Find where the given text appears and provide that cell's center as [x, y] coordinate. 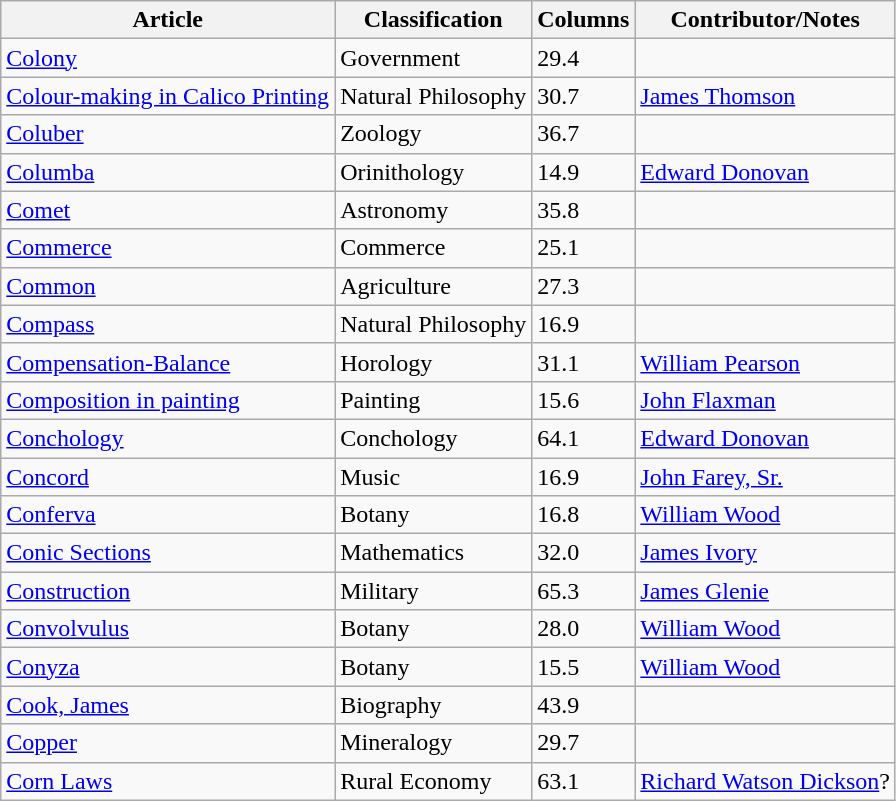
Government [434, 58]
Conyza [168, 667]
Biography [434, 705]
James Ivory [766, 553]
Mathematics [434, 553]
Cook, James [168, 705]
Article [168, 20]
Agriculture [434, 286]
Colour-making in Calico Printing [168, 96]
64.1 [584, 438]
29.4 [584, 58]
Compensation-Balance [168, 362]
Painting [434, 400]
Colony [168, 58]
31.1 [584, 362]
14.9 [584, 172]
Astronomy [434, 210]
Zoology [434, 134]
John Farey, Sr. [766, 477]
Orinithology [434, 172]
Copper [168, 743]
Comet [168, 210]
Construction [168, 591]
Composition in painting [168, 400]
John Flaxman [766, 400]
Rural Economy [434, 781]
25.1 [584, 248]
43.9 [584, 705]
James Glenie [766, 591]
Common [168, 286]
Compass [168, 324]
James Thomson [766, 96]
35.8 [584, 210]
15.6 [584, 400]
Columba [168, 172]
William Pearson [766, 362]
Richard Watson Dickson? [766, 781]
Concord [168, 477]
16.8 [584, 515]
Military [434, 591]
Corn Laws [168, 781]
65.3 [584, 591]
Mineralogy [434, 743]
30.7 [584, 96]
28.0 [584, 629]
Columns [584, 20]
Contributor/Notes [766, 20]
Coluber [168, 134]
Conferva [168, 515]
32.0 [584, 553]
Horology [434, 362]
15.5 [584, 667]
29.7 [584, 743]
63.1 [584, 781]
Conic Sections [168, 553]
Convolvulus [168, 629]
27.3 [584, 286]
36.7 [584, 134]
Music [434, 477]
Classification [434, 20]
